Detect which cell encompasses the target text, then output its [X, Y] center coordinate. 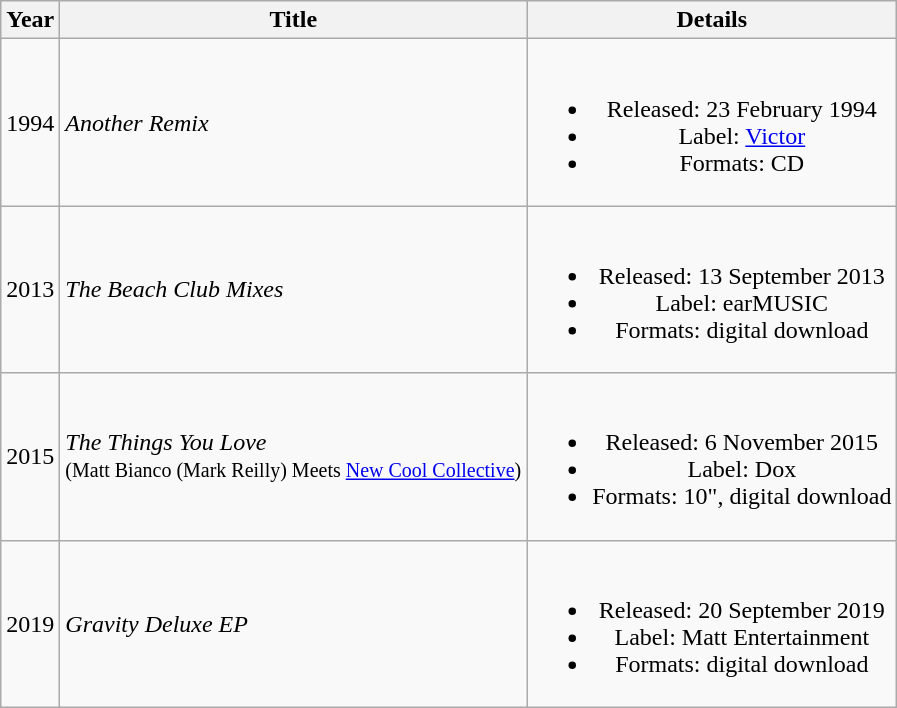
The Things You Love(Matt Bianco (Mark Reilly) Meets New Cool Collective) [294, 456]
2015 [30, 456]
Released: 23 February 1994Label: VictorFormats: CD [712, 122]
Title [294, 20]
2013 [30, 290]
1994 [30, 122]
Details [712, 20]
The Beach Club Mixes [294, 290]
Year [30, 20]
Released: 13 September 2013Label: earMUSICFormats: digital download [712, 290]
Released: 6 November 2015Label: DoxFormats: 10", digital download [712, 456]
Gravity Deluxe EP [294, 624]
Released: 20 September 2019Label: Matt EntertainmentFormats: digital download [712, 624]
2019 [30, 624]
Another Remix [294, 122]
